Find where the given text appears and provide that cell's center as [x, y] coordinate. 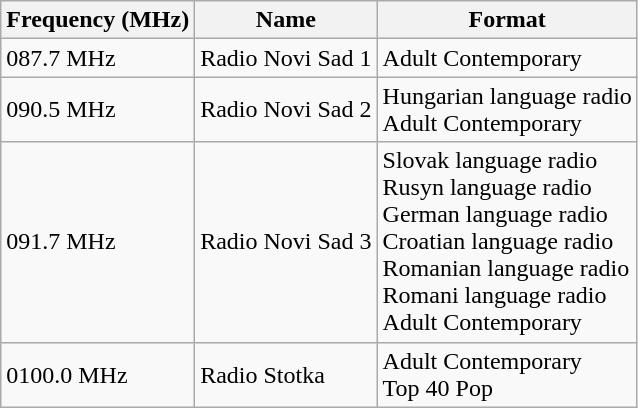
Radio Stotka [286, 374]
Format [507, 20]
Slovak language radioRusyn language radioGerman language radioCroatian language radioRomanian language radioRomani language radioAdult Contemporary [507, 242]
090.5 MHz [98, 110]
Adult ContemporaryTop 40 Pop [507, 374]
Name [286, 20]
Radio Novi Sad 3 [286, 242]
Adult Contemporary [507, 58]
Radio Novi Sad 1 [286, 58]
087.7 MHz [98, 58]
0100.0 MHz [98, 374]
Frequency (MHz) [98, 20]
Hungarian language radioAdult Contemporary [507, 110]
091.7 MHz [98, 242]
Radio Novi Sad 2 [286, 110]
